Find where the given text appears and provide that cell's center as (x, y) coordinate. 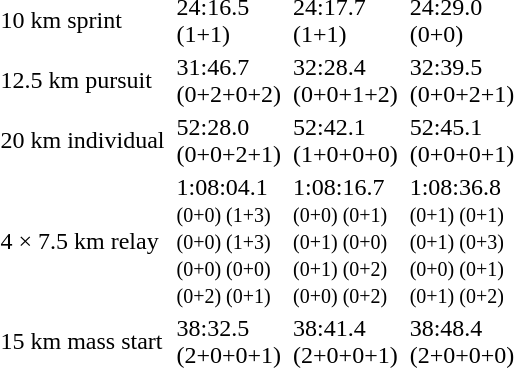
32:28.4(0+0+1+2) (346, 80)
52:42.1(1+0+0+0) (346, 140)
52:28.0(0+0+2+1) (229, 140)
1:08:04.1(0+0) (1+3)(0+0) (1+3)(0+0) (0+0)(0+2) (0+1) (229, 241)
31:46.7(0+2+0+2) (229, 80)
1:08:16.7(0+0) (0+1)(0+1) (0+0)(0+1) (0+2)(0+0) (0+2) (346, 241)
